From the cell containing the given text, extract its center point as [x, y] coordinate. 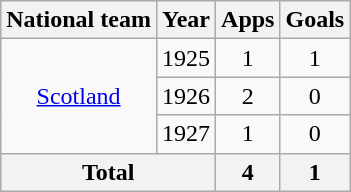
Apps [248, 20]
1926 [186, 96]
National team [79, 20]
4 [248, 172]
Goals [315, 20]
1925 [186, 58]
Total [108, 172]
Year [186, 20]
Scotland [79, 96]
2 [248, 96]
1927 [186, 134]
